Identify which cell holds the provided text, then report its [x, y] central coordinate. 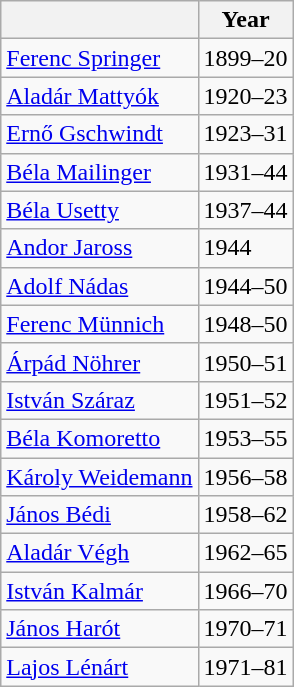
1958–62 [246, 515]
János Bédi [100, 515]
1970–71 [246, 629]
1966–70 [246, 591]
Béla Komoretto [100, 438]
1937–44 [246, 210]
Béla Mailinger [100, 172]
1950–51 [246, 362]
1948–50 [246, 324]
1923–31 [246, 134]
Year [246, 20]
1951–52 [246, 400]
István Száraz [100, 400]
Aladár Mattyók [100, 96]
Ferenc Münnich [100, 324]
Adolf Nádas [100, 286]
Andor Jaross [100, 248]
1962–65 [246, 553]
Ernő Gschwindt [100, 134]
1944 [246, 248]
Károly Weidemann [100, 477]
1971–81 [246, 667]
Lajos Lénárt [100, 667]
Béla Usetty [100, 210]
1899–20 [246, 58]
1920–23 [246, 96]
1944–50 [246, 286]
1953–55 [246, 438]
1956–58 [246, 477]
István Kalmár [100, 591]
1931–44 [246, 172]
Aladár Végh [100, 553]
János Harót [100, 629]
Ferenc Springer [100, 58]
Árpád Nöhrer [100, 362]
